Locate the cell with the specified text and output its [X, Y] center coordinate. 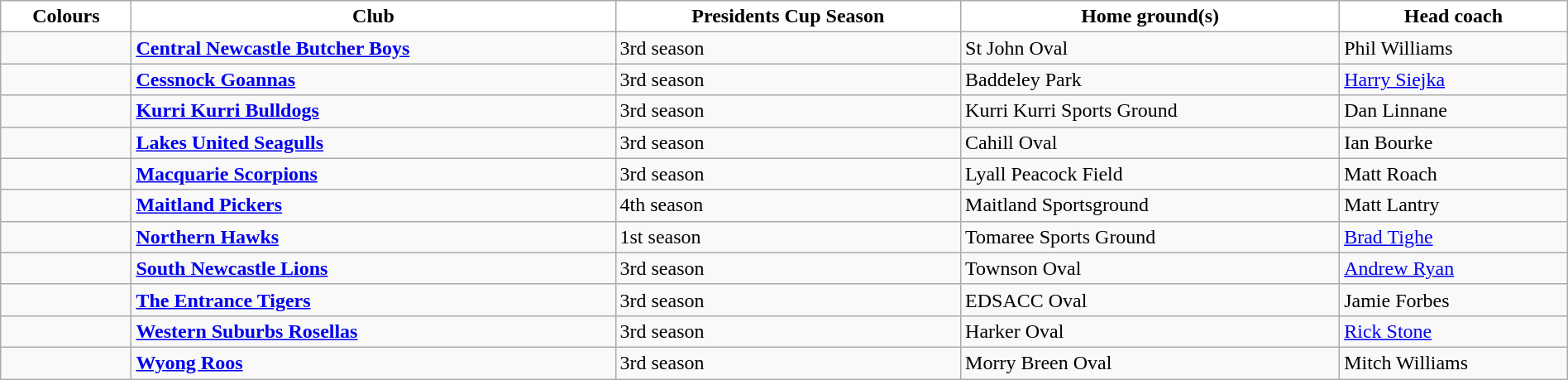
Club [374, 17]
Brad Tighe [1454, 237]
Dan Linnane [1454, 111]
Harry Siejka [1454, 79]
Wyong Roos [374, 363]
Central Newcastle Butcher Boys [374, 48]
Maitland Pickers [374, 205]
Matt Roach [1454, 174]
Baddeley Park [1150, 79]
Matt Lantry [1454, 205]
Western Suburbs Rosellas [374, 331]
Maitland Sportsground [1150, 205]
4th season [788, 205]
Lakes United Seagulls [374, 142]
Macquarie Scorpions [374, 174]
Head coach [1454, 17]
Kurri Kurri Sports Ground [1150, 111]
Cahill Oval [1150, 142]
Andrew Ryan [1454, 268]
The Entrance Tigers [374, 300]
1st season [788, 237]
Lyall Peacock Field [1150, 174]
Ian Bourke [1454, 142]
Rick Stone [1454, 331]
St John Oval [1150, 48]
Morry Breen Oval [1150, 363]
Mitch Williams [1454, 363]
Phil Williams [1454, 48]
EDSACC Oval [1150, 300]
Northern Hawks [374, 237]
Harker Oval [1150, 331]
Home ground(s) [1150, 17]
Cessnock Goannas [374, 79]
Kurri Kurri Bulldogs [374, 111]
South Newcastle Lions [374, 268]
Jamie Forbes [1454, 300]
Colours [66, 17]
Townson Oval [1150, 268]
Presidents Cup Season [788, 17]
Tomaree Sports Ground [1150, 237]
